For the text-containing cell, return its midpoint in [X, Y] coordinate format. 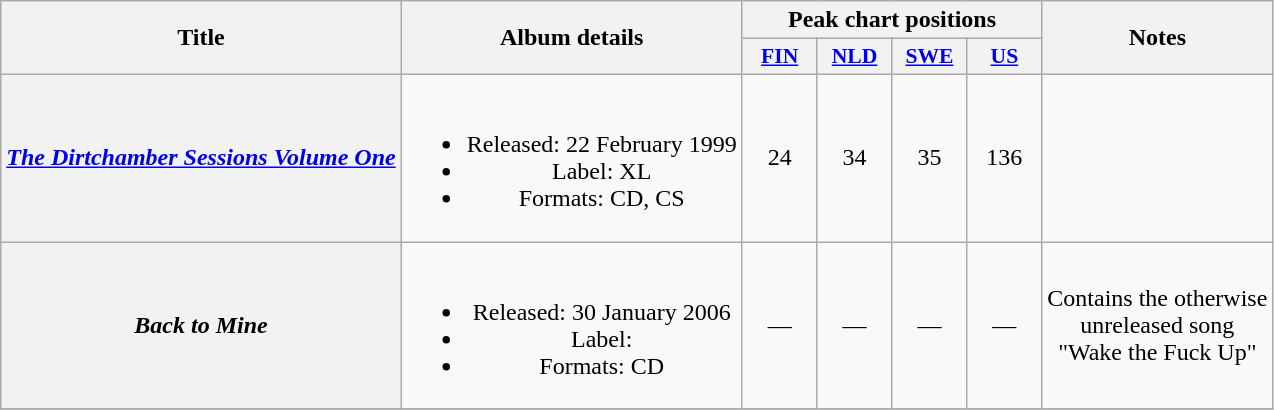
NLD [854, 57]
The Dirtchamber Sessions Volume One [201, 158]
136 [1004, 158]
Contains the otherwise unreleased song "Wake the Fuck Up" [1158, 326]
SWE [930, 57]
Peak chart positions [892, 20]
US [1004, 57]
24 [780, 158]
Released: 22 February 1999Label: XLFormats: CD, CS [572, 158]
Album details [572, 38]
34 [854, 158]
35 [930, 158]
Back to Mine [201, 326]
Notes [1158, 38]
Released: 30 January 2006Label: Formats: CD [572, 326]
Title [201, 38]
FIN [780, 57]
